Scan for the cell matching the given text and deliver its (X, Y) coordinate at center. 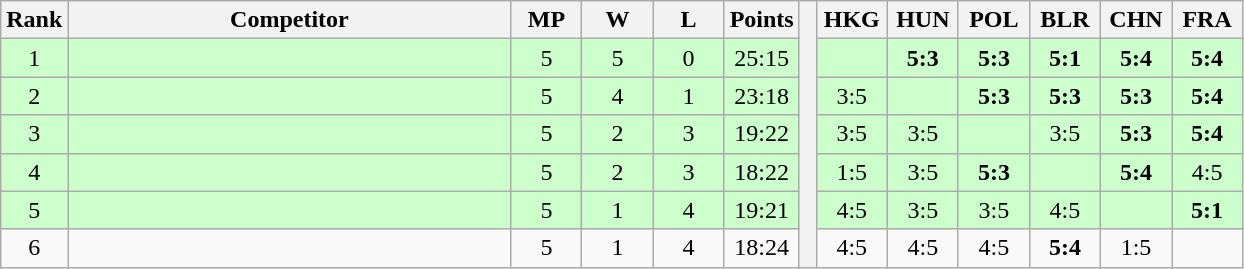
HKG (852, 20)
18:24 (762, 248)
0 (688, 58)
23:18 (762, 96)
Points (762, 20)
6 (34, 248)
19:22 (762, 134)
W (618, 20)
Competitor (290, 20)
Rank (34, 20)
18:22 (762, 172)
HUN (922, 20)
BLR (1064, 20)
CHN (1136, 20)
19:21 (762, 210)
L (688, 20)
FRA (1208, 20)
MP (546, 20)
25:15 (762, 58)
POL (994, 20)
